Capture the cell that displays the provided text and extract its [X, Y] central coordinate. 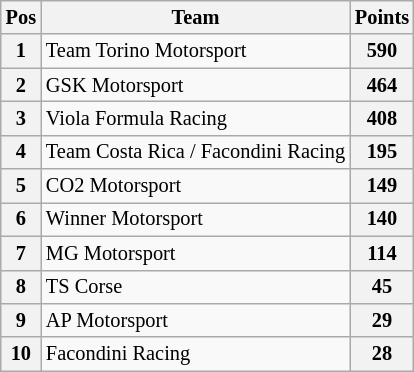
3 [21, 118]
MG Motorsport [196, 253]
195 [382, 152]
Facondini Racing [196, 354]
Viola Formula Racing [196, 118]
45 [382, 287]
Team Torino Motorsport [196, 51]
8 [21, 287]
Team [196, 17]
408 [382, 118]
4 [21, 152]
149 [382, 186]
140 [382, 219]
7 [21, 253]
6 [21, 219]
Winner Motorsport [196, 219]
TS Corse [196, 287]
CO2 Motorsport [196, 186]
114 [382, 253]
9 [21, 320]
5 [21, 186]
Pos [21, 17]
AP Motorsport [196, 320]
590 [382, 51]
Team Costa Rica / Facondini Racing [196, 152]
464 [382, 85]
Points [382, 17]
1 [21, 51]
29 [382, 320]
10 [21, 354]
2 [21, 85]
28 [382, 354]
GSK Motorsport [196, 85]
